Find where the given text appears and provide that cell's center as (x, y) coordinate. 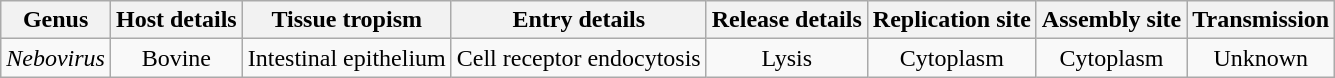
Intestinal epithelium (346, 58)
Replication site (952, 20)
Tissue tropism (346, 20)
Unknown (1261, 58)
Host details (176, 20)
Lysis (786, 58)
Assembly site (1111, 20)
Release details (786, 20)
Nebovirus (56, 58)
Entry details (578, 20)
Transmission (1261, 20)
Cell receptor endocytosis (578, 58)
Genus (56, 20)
Bovine (176, 58)
